Detect which cell encompasses the target text, then output its (x, y) center coordinate. 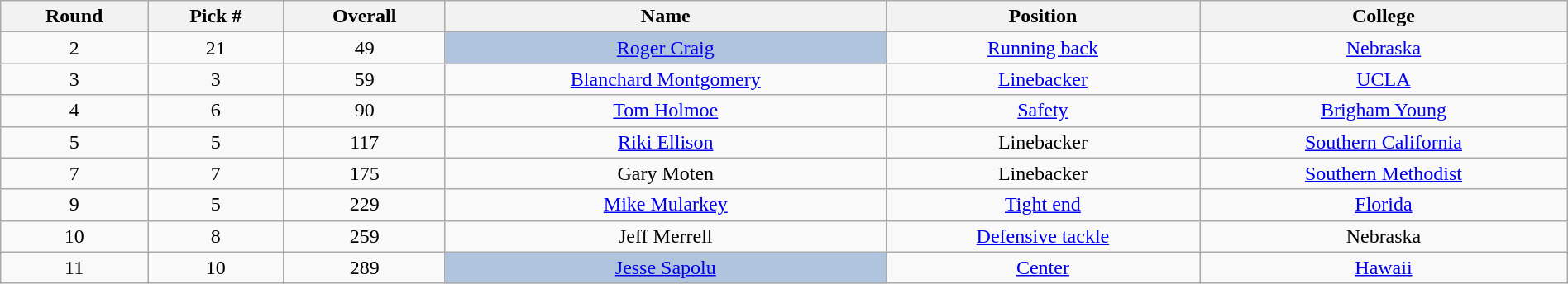
59 (364, 79)
4 (74, 111)
90 (364, 111)
Florida (1384, 205)
9 (74, 205)
Running back (1042, 48)
Safety (1042, 111)
117 (364, 142)
Brigham Young (1384, 111)
Center (1042, 267)
Gary Moten (665, 173)
Blanchard Montgomery (665, 79)
8 (216, 236)
Pick # (216, 17)
Defensive tackle (1042, 236)
175 (364, 173)
Round (74, 17)
Southern California (1384, 142)
Tom Holmoe (665, 111)
Southern Methodist (1384, 173)
Jesse Sapolu (665, 267)
229 (364, 205)
UCLA (1384, 79)
College (1384, 17)
11 (74, 267)
Hawaii (1384, 267)
Position (1042, 17)
6 (216, 111)
Name (665, 17)
Riki Ellison (665, 142)
21 (216, 48)
Roger Craig (665, 48)
Mike Mularkey (665, 205)
Overall (364, 17)
Tight end (1042, 205)
289 (364, 267)
2 (74, 48)
259 (364, 236)
Jeff Merrell (665, 236)
49 (364, 48)
